Locate the cell with the specified text and output its (X, Y) center coordinate. 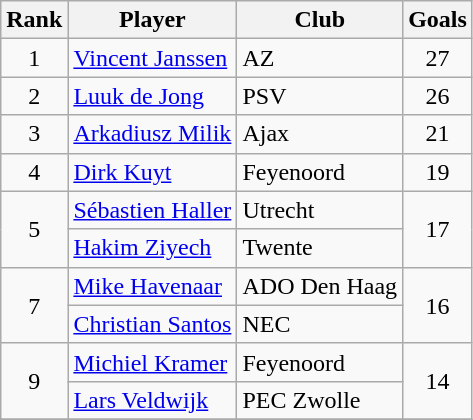
Twente (320, 248)
Club (320, 20)
Rank (34, 20)
Lars Veldwijk (152, 400)
Michiel Kramer (152, 362)
Luuk de Jong (152, 96)
ADO Den Haag (320, 286)
Vincent Janssen (152, 58)
2 (34, 96)
Goals (438, 20)
17 (438, 229)
NEC (320, 324)
Arkadiusz Milik (152, 134)
Ajax (320, 134)
PSV (320, 96)
7 (34, 305)
Utrecht (320, 210)
27 (438, 58)
Hakim Ziyech (152, 248)
PEC Zwolle (320, 400)
Mike Havenaar (152, 286)
Sébastien Haller (152, 210)
AZ (320, 58)
26 (438, 96)
5 (34, 229)
14 (438, 381)
21 (438, 134)
3 (34, 134)
1 (34, 58)
Dirk Kuyt (152, 172)
9 (34, 381)
Player (152, 20)
Christian Santos (152, 324)
4 (34, 172)
19 (438, 172)
16 (438, 305)
